Return [x, y] of the center of cell containing provided text 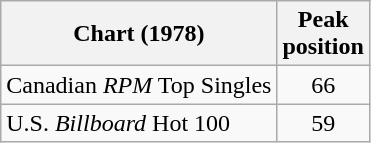
59 [323, 123]
Canadian RPM Top Singles [139, 85]
U.S. Billboard Hot 100 [139, 123]
66 [323, 85]
Chart (1978) [139, 34]
Peakposition [323, 34]
